Search for the cell housing the specified text and yield its [X, Y] center coordinate. 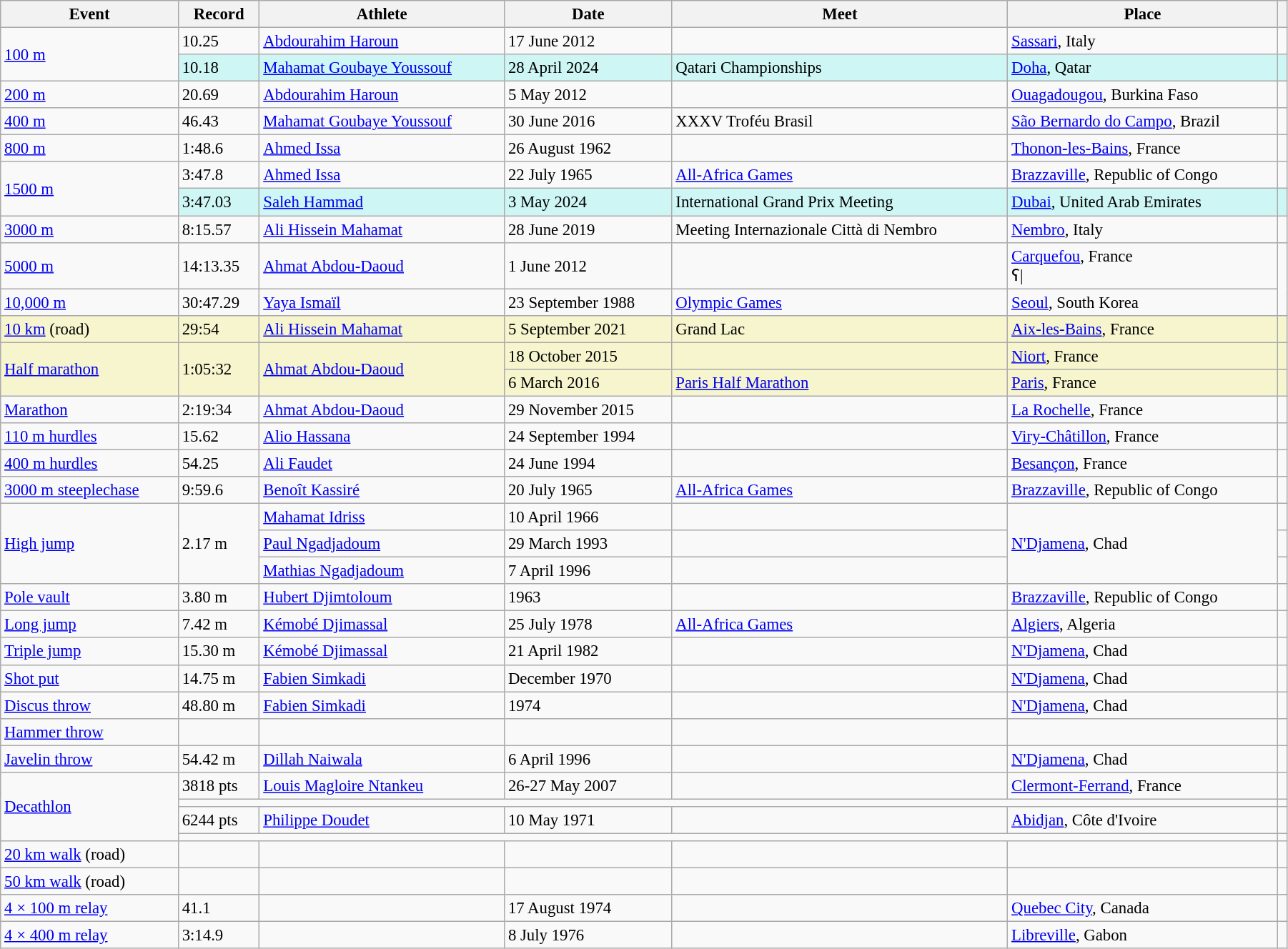
48.80 m [219, 705]
46.43 [219, 121]
10.18 [219, 68]
1963 [588, 597]
Sassari, Italy [1142, 41]
29 March 1993 [588, 544]
Ouagadougou, Burkina Faso [1142, 95]
Olympic Games [840, 302]
4 × 100 m relay [90, 908]
Abidjan, Côte d'Ivoire [1142, 820]
Long jump [90, 625]
10,000 m [90, 302]
28 April 2024 [588, 68]
Seoul, South Korea [1142, 302]
Libreville, Gabon [1142, 935]
1974 [588, 705]
8:15.57 [219, 229]
High jump [90, 545]
3000 m [90, 229]
28 June 2019 [588, 229]
110 m hurdles [90, 437]
3.80 m [219, 597]
1500 m [90, 189]
Qatari Championships [840, 68]
International Grand Prix Meeting [840, 202]
6244 pts [219, 820]
20.69 [219, 95]
Quebec City, Canada [1142, 908]
Discus throw [90, 705]
Triple jump [90, 652]
Half marathon [90, 369]
26-27 May 2007 [588, 786]
Thonon-les-Bains, France [1142, 149]
2:19:34 [219, 409]
Place [1142, 14]
Decathlon [90, 807]
200 m [90, 95]
9:59.6 [219, 490]
Clermont-Ferrand, France [1142, 786]
3 May 2024 [588, 202]
Saleh Hammad [382, 202]
14.75 m [219, 678]
Nembro, Italy [1142, 229]
3:47.8 [219, 175]
Marathon [90, 409]
29 November 2015 [588, 409]
Viry-Châtillon, France [1142, 437]
15.30 m [219, 652]
20 km walk (road) [90, 855]
3000 m steeplechase [90, 490]
10.25 [219, 41]
Algiers, Algeria [1142, 625]
Ali Faudet [382, 463]
Meeting Internazionale Città di Nembro [840, 229]
18 October 2015 [588, 356]
2.17 m [219, 545]
Louis Magloire Ntankeu [382, 786]
Meet [840, 14]
Alio Hassana [382, 437]
Carquefou, Franceʕ| [1142, 266]
22 July 1965 [588, 175]
10 km (road) [90, 329]
Javelin throw [90, 759]
3:14.9 [219, 935]
7 April 1996 [588, 571]
4 × 400 m relay [90, 935]
3:47.03 [219, 202]
La Rochelle, France [1142, 409]
XXXV Troféu Brasil [840, 121]
Dubai, United Arab Emirates [1142, 202]
17 June 2012 [588, 41]
25 July 1978 [588, 625]
800 m [90, 149]
29:54 [219, 329]
21 April 1982 [588, 652]
Niort, France [1142, 356]
400 m hurdles [90, 463]
5 September 2021 [588, 329]
100 m [90, 54]
Yaya Ismaïl [382, 302]
Philippe Doudet [382, 820]
1 June 2012 [588, 266]
17 August 1974 [588, 908]
Hubert Djimtoloum [382, 597]
Paris Half Marathon [840, 383]
24 June 1994 [588, 463]
Paul Ngadjadoum [382, 544]
24 September 1994 [588, 437]
Record [219, 14]
Date [588, 14]
December 1970 [588, 678]
30 June 2016 [588, 121]
8 July 1976 [588, 935]
Grand Lac [840, 329]
Paris, France [1142, 383]
20 July 1965 [588, 490]
Event [90, 14]
Mahamat Idriss [382, 517]
5 May 2012 [588, 95]
Hammer throw [90, 732]
26 August 1962 [588, 149]
54.42 m [219, 759]
23 September 1988 [588, 302]
Dillah Naiwala [382, 759]
Besançon, France [1142, 463]
3818 pts [219, 786]
6 March 2016 [588, 383]
Athlete [382, 14]
10 May 1971 [588, 820]
1:05:32 [219, 369]
Mathias Ngadjadoum [382, 571]
15.62 [219, 437]
Aix-les-Bains, France [1142, 329]
14:13.35 [219, 266]
41.1 [219, 908]
400 m [90, 121]
Shot put [90, 678]
Doha, Qatar [1142, 68]
1:48.6 [219, 149]
7.42 m [219, 625]
São Bernardo do Campo, Brazil [1142, 121]
50 km walk (road) [90, 882]
54.25 [219, 463]
10 April 1966 [588, 517]
30:47.29 [219, 302]
Benoît Kassiré [382, 490]
5000 m [90, 266]
Pole vault [90, 597]
6 April 1996 [588, 759]
